Pinpoint the cell where the given text exists, returning its [x, y] midpoint coordinate. 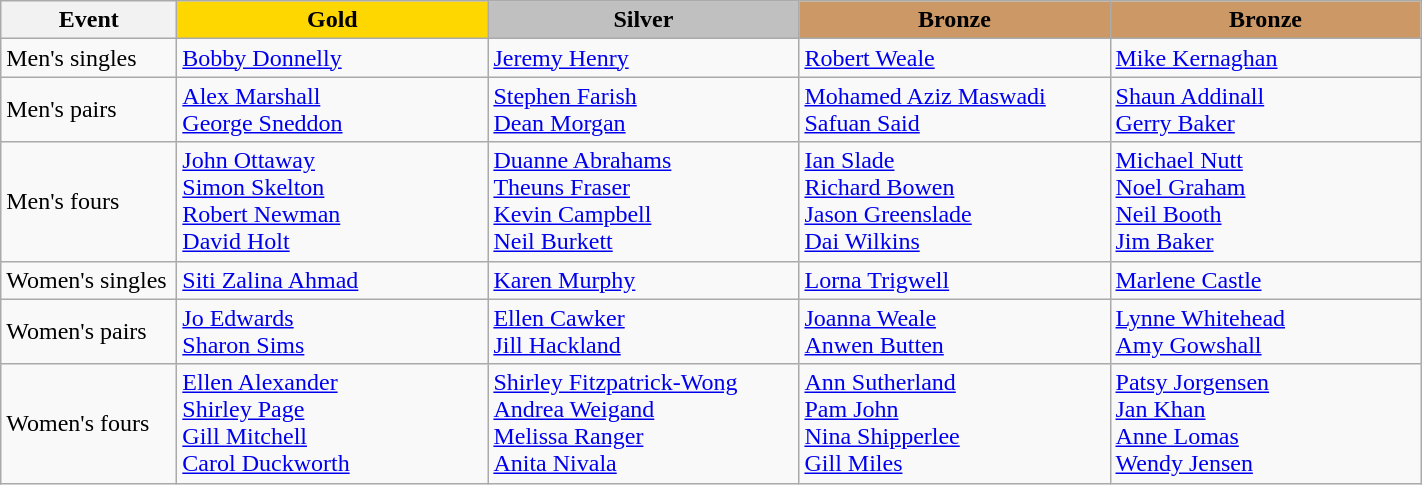
Lynne Whitehead Amy Gowshall [1266, 332]
Ellen Alexander Shirley Page Gill Mitchell Carol Duckworth [332, 424]
Women's pairs [89, 332]
Bobby Donnelly [332, 58]
Karen Murphy [644, 280]
Siti Zalina Ahmad [332, 280]
Joanna Weale Anwen Butten [954, 332]
Lorna Trigwell [954, 280]
Gold [332, 20]
Ann Sutherland Pam John Nina Shipperlee Gill Miles [954, 424]
Men's pairs [89, 110]
Stephen Farish Dean Morgan [644, 110]
Women's fours [89, 424]
Robert Weale [954, 58]
Marlene Castle [1266, 280]
Mohamed Aziz Maswadi Safuan Said [954, 110]
Patsy Jorgensen Jan Khan Anne Lomas Wendy Jensen [1266, 424]
Men's singles [89, 58]
Ian Slade Richard Bowen Jason Greenslade Dai Wilkins [954, 202]
John Ottaway Simon Skelton Robert Newman David Holt [332, 202]
Shaun Addinall Gerry Baker [1266, 110]
Silver [644, 20]
Mike Kernaghan [1266, 58]
Duanne Abrahams Theuns Fraser Kevin Campbell Neil Burkett [644, 202]
Shirley Fitzpatrick-Wong Andrea Weigand Melissa Ranger Anita Nivala [644, 424]
Men's fours [89, 202]
Jo Edwards Sharon Sims [332, 332]
Alex Marshall George Sneddon [332, 110]
Women's singles [89, 280]
Event [89, 20]
Ellen Cawker Jill Hackland [644, 332]
Jeremy Henry [644, 58]
Michael Nutt Noel Graham Neil Booth Jim Baker [1266, 202]
